Determine the [X, Y] coordinate at the center of the cell enclosing the given text.  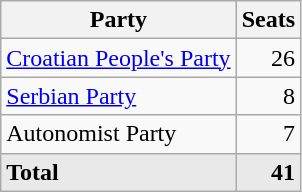
Serbian Party [118, 96]
41 [268, 172]
Total [118, 172]
Autonomist Party [118, 134]
Party [118, 20]
Croatian People's Party [118, 58]
Seats [268, 20]
8 [268, 96]
7 [268, 134]
26 [268, 58]
